Extract the [X, Y] coordinate from the center of the cell holding the provided text.  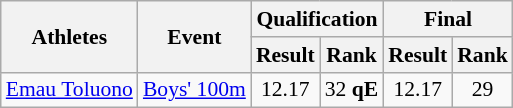
29 [482, 90]
Final [448, 19]
32 qE [352, 90]
Athletes [70, 36]
Event [194, 36]
Boys' 100m [194, 90]
Emau Toluono [70, 90]
Qualification [317, 19]
